Detect which cell encompasses the target text, then output its (x, y) center coordinate. 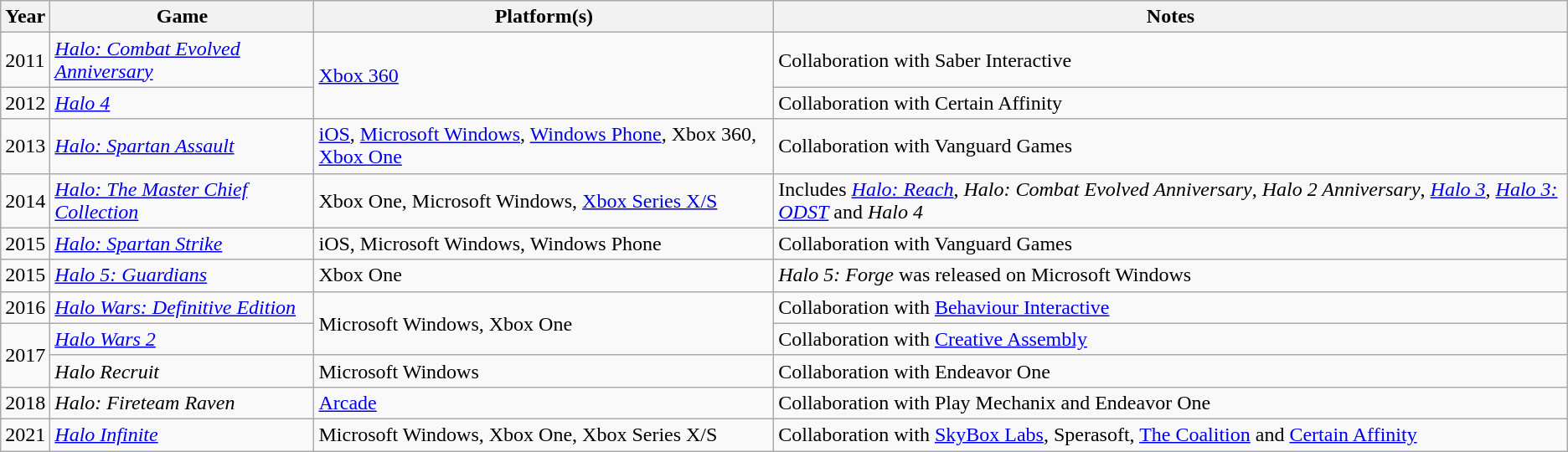
Collaboration with Behaviour Interactive (1171, 307)
2016 (25, 307)
Collaboration with Creative Assembly (1171, 339)
2018 (25, 403)
Xbox 360 (544, 75)
2014 (25, 201)
Microsoft Windows, Xbox One (544, 323)
Collaboration with Saber Interactive (1171, 60)
2017 (25, 355)
Halo: Combat Evolved Anniversary (183, 60)
Halo 5: Forge was released on Microsoft Windows (1171, 275)
iOS, Microsoft Windows, Windows Phone, Xbox 360, Xbox One (544, 146)
Collaboration with SkyBox Labs, Sperasoft, The Coalition and Certain Affinity (1171, 434)
Year (25, 17)
Xbox One, Microsoft Windows, Xbox Series X/S (544, 201)
iOS, Microsoft Windows, Windows Phone (544, 244)
Halo Infinite (183, 434)
Microsoft Windows (544, 371)
Arcade (544, 403)
Includes Halo: Reach, Halo: Combat Evolved Anniversary, Halo 2 Anniversary, Halo 3, Halo 3: ODST and Halo 4 (1171, 201)
Collaboration with Endeavor One (1171, 371)
2012 (25, 103)
Halo Recruit (183, 371)
Microsoft Windows, Xbox One, Xbox Series X/S (544, 434)
Notes (1171, 17)
Halo Wars: Definitive Edition (183, 307)
Xbox One (544, 275)
Platform(s) (544, 17)
Halo: Spartan Assault (183, 146)
2013 (25, 146)
Halo: The Master Chief Collection (183, 201)
2021 (25, 434)
Collaboration with Play Mechanix and Endeavor One (1171, 403)
Halo: Fireteam Raven (183, 403)
Halo 5: Guardians (183, 275)
Halo Wars 2 (183, 339)
2011 (25, 60)
Collaboration with Certain Affinity (1171, 103)
Halo: Spartan Strike (183, 244)
Game (183, 17)
Halo 4 (183, 103)
